Scan for the cell matching the given text and deliver its (x, y) coordinate at center. 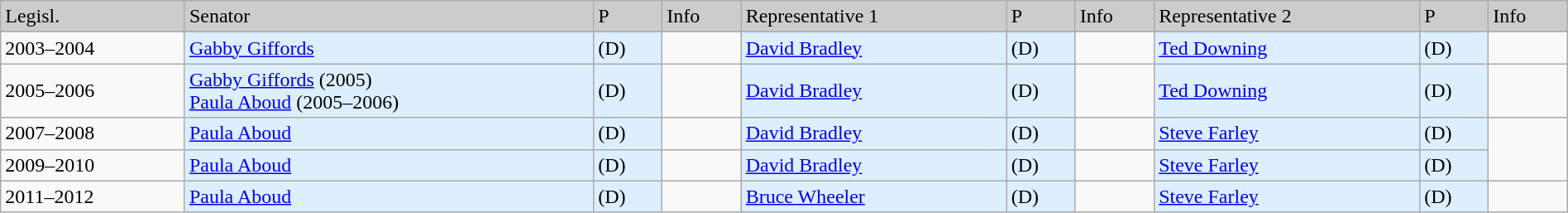
2009–2010 (93, 165)
2011–2012 (93, 196)
Legisl. (93, 17)
Bruce Wheeler (873, 196)
Gabby Giffords (2005) Paula Aboud (2005–2006) (389, 91)
Gabby Giffords (389, 48)
2005–2006 (93, 91)
2003–2004 (93, 48)
Representative 2 (1287, 17)
2007–2008 (93, 133)
Representative 1 (873, 17)
Senator (389, 17)
